Find where the given text appears and provide that cell's center as [x, y] coordinate. 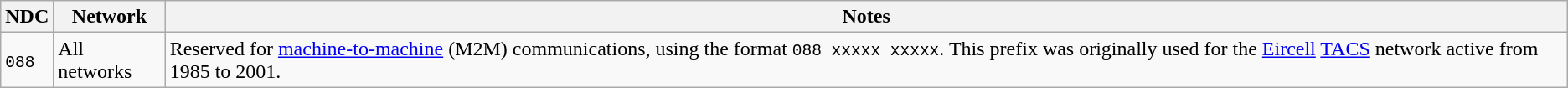
All networks [109, 60]
Notes [866, 17]
NDC [27, 17]
088 [27, 60]
Network [109, 17]
